Extract the (x, y) coordinate from the center of the cell holding the provided text.  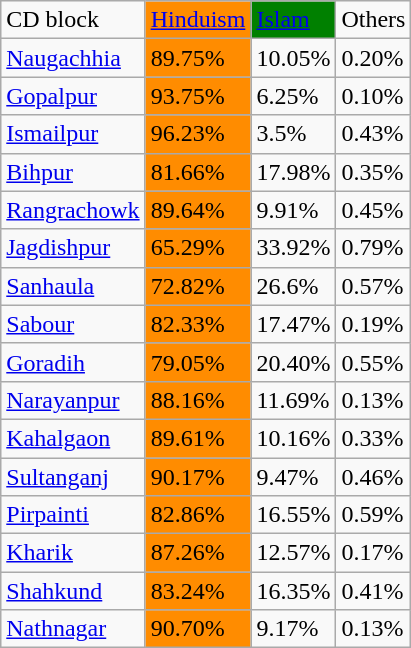
83.24% (198, 591)
Narayanpur (73, 400)
Pirpainti (73, 515)
Sanhaula (73, 286)
17.47% (294, 324)
0.57% (374, 286)
Kahalgaon (73, 438)
82.33% (198, 324)
72.82% (198, 286)
Ismailpur (73, 134)
0.33% (374, 438)
10.16% (294, 438)
0.41% (374, 591)
9.47% (294, 477)
Shahkund (73, 591)
79.05% (198, 362)
65.29% (198, 248)
82.86% (198, 515)
Naugachhia (73, 58)
90.17% (198, 477)
16.35% (294, 591)
Bihpur (73, 172)
Goradih (73, 362)
89.64% (198, 210)
Rangrachowk (73, 210)
0.45% (374, 210)
Hinduism (198, 20)
3.5% (294, 134)
Nathnagar (73, 629)
90.70% (198, 629)
Islam (294, 20)
0.17% (374, 553)
0.43% (374, 134)
89.75% (198, 58)
10.05% (294, 58)
Jagdishpur (73, 248)
16.55% (294, 515)
89.61% (198, 438)
96.23% (198, 134)
0.20% (374, 58)
CD block (73, 20)
9.91% (294, 210)
87.26% (198, 553)
93.75% (198, 96)
12.57% (294, 553)
81.66% (198, 172)
9.17% (294, 629)
20.40% (294, 362)
26.6% (294, 286)
88.16% (198, 400)
33.92% (294, 248)
17.98% (294, 172)
0.55% (374, 362)
6.25% (294, 96)
0.10% (374, 96)
Sabour (73, 324)
Sultanganj (73, 477)
0.19% (374, 324)
11.69% (294, 400)
0.79% (374, 248)
Kharik (73, 553)
Gopalpur (73, 96)
Others (374, 20)
0.46% (374, 477)
0.35% (374, 172)
0.59% (374, 515)
